Return the (X, Y) coordinate for the center point of the cell that contains the specified text.  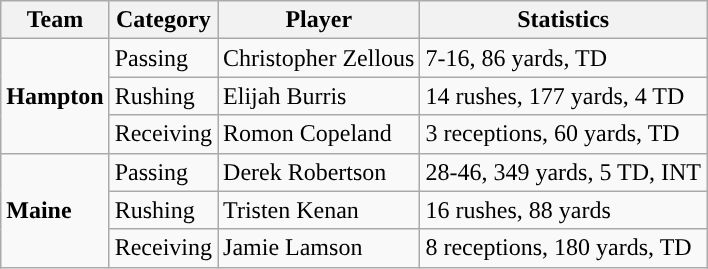
3 receptions, 60 yards, TD (564, 134)
Elijah Burris (319, 96)
Romon Copeland (319, 134)
Tristen Kenan (319, 210)
Maine (55, 210)
Hampton (55, 96)
7-16, 86 yards, TD (564, 58)
28-46, 349 yards, 5 TD, INT (564, 172)
Christopher Zellous (319, 58)
8 receptions, 180 yards, TD (564, 248)
Player (319, 20)
Team (55, 20)
Derek Robertson (319, 172)
Category (163, 20)
Jamie Lamson (319, 248)
16 rushes, 88 yards (564, 210)
Statistics (564, 20)
14 rushes, 177 yards, 4 TD (564, 96)
